Detect which cell encompasses the target text, then output its (x, y) center coordinate. 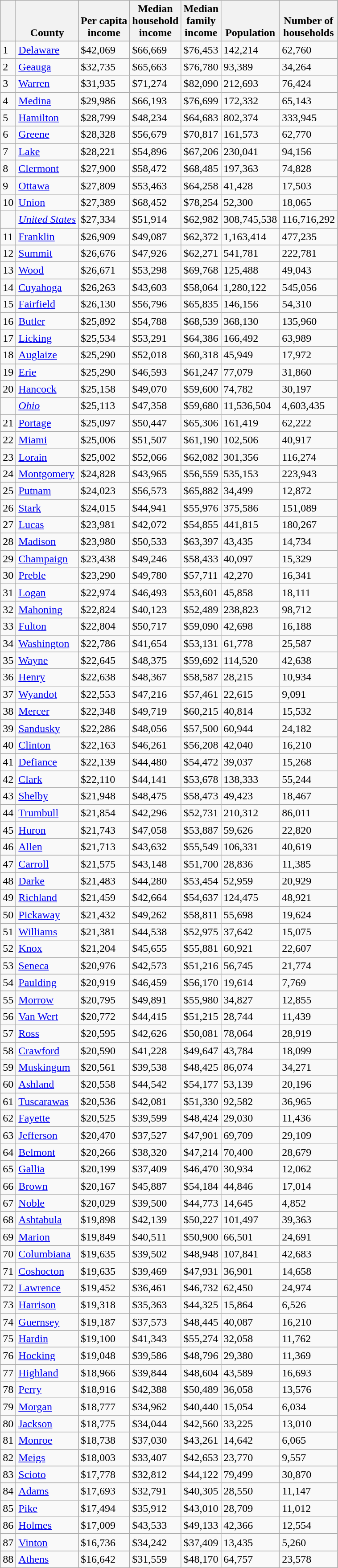
$19,318 (104, 1305)
7 (8, 151)
70 (8, 1254)
$25,534 (104, 338)
16 (8, 321)
$66,669 (155, 50)
$67,206 (201, 151)
17 (8, 338)
61 (8, 1101)
75 (8, 1339)
$49,647 (201, 1050)
37,642 (251, 932)
34,271 (309, 1068)
$65,835 (201, 304)
223,943 (309, 474)
49 (8, 898)
Lorain (47, 457)
$17,778 (104, 1474)
$40,440 (201, 1407)
66 (8, 1186)
37 (8, 694)
98,712 (309, 610)
14 (8, 287)
60 (8, 1085)
$18,777 (104, 1407)
$25,002 (104, 457)
20,196 (309, 1085)
43,589 (251, 1373)
28,550 (251, 1491)
40 (8, 745)
Clermont (47, 168)
19,624 (309, 915)
Montgomery (47, 474)
40,087 (251, 1322)
$22,286 (104, 728)
$48,604 (201, 1373)
$43,261 (201, 1441)
Henry (47, 677)
$50,900 (201, 1237)
62,222 (309, 423)
$51,216 (201, 966)
$52,018 (155, 355)
$21,713 (104, 847)
$27,334 (104, 219)
Madison (47, 542)
$53,887 (201, 830)
$16,642 (104, 1559)
11,369 (309, 1356)
23 (8, 457)
1,280,122 (251, 287)
Ottawa (47, 185)
Washington (47, 643)
$18,775 (104, 1424)
$42,081 (155, 1101)
$56,559 (201, 474)
Cuyahoga (47, 287)
42,040 (251, 745)
35 (8, 660)
92,582 (251, 1101)
$39,844 (155, 1373)
86 (8, 1525)
$49,133 (201, 1525)
65 (8, 1169)
27 (8, 525)
$42,664 (155, 898)
30 (8, 576)
$25,892 (104, 321)
107,841 (251, 1254)
$52,066 (155, 457)
4,603,435 (309, 406)
$43,148 (155, 864)
12,062 (309, 1169)
$53,454 (201, 881)
42,270 (251, 576)
Athens (47, 1559)
20,929 (309, 881)
$54,855 (201, 525)
47 (8, 864)
45,858 (251, 593)
40,814 (251, 711)
$44,941 (155, 508)
34,264 (309, 67)
$34,962 (155, 1407)
Auglaize (47, 355)
Vinton (47, 1542)
Ohio (47, 406)
15,532 (309, 711)
$19,898 (104, 1220)
15,054 (251, 1407)
$49,087 (155, 237)
23,770 (251, 1457)
$56,796 (155, 304)
$54,788 (155, 321)
34,827 (251, 999)
$68,485 (201, 168)
$59,680 (201, 406)
$43,533 (155, 1525)
40,097 (251, 559)
$28,328 (104, 135)
142,214 (251, 50)
Delaware (47, 50)
$20,167 (104, 1186)
16,693 (309, 1373)
94,156 (309, 151)
Stark (47, 508)
$17,693 (104, 1491)
17,503 (309, 185)
$62,372 (201, 237)
$20,595 (104, 1033)
12,872 (309, 491)
82 (8, 1457)
70,400 (251, 1152)
$46,493 (155, 593)
29 (8, 559)
146,156 (251, 304)
$50,081 (201, 1033)
64,757 (251, 1559)
$42,626 (155, 1033)
11,536,504 (251, 406)
$52,731 (201, 813)
Scioto (47, 1474)
44 (8, 813)
40,917 (309, 440)
$20,029 (104, 1203)
$50,447 (155, 423)
$32,735 (104, 67)
$50,533 (155, 542)
Holmes (47, 1525)
$34,044 (155, 1424)
Butler (47, 321)
44,846 (251, 1186)
Wood (47, 270)
Tuscarawas (47, 1101)
$53,463 (155, 185)
$21,948 (104, 796)
$48,170 (201, 1559)
$20,558 (104, 1085)
54 (8, 983)
23,578 (309, 1559)
Mercer (47, 711)
65,143 (309, 101)
$22,348 (104, 711)
69 (8, 1237)
Hocking (47, 1356)
Pickaway (47, 915)
30,870 (309, 1474)
Crawford (47, 1050)
$54,896 (155, 151)
$26,130 (104, 304)
69,709 (251, 1135)
39,363 (309, 1220)
$44,280 (155, 881)
55 (8, 999)
$49,246 (155, 559)
$29,986 (104, 101)
$27,809 (104, 185)
$42,573 (155, 966)
62,770 (309, 135)
$65,663 (155, 67)
$62,082 (201, 457)
$57,500 (201, 728)
$31,935 (104, 84)
Hancock (47, 389)
$48,796 (201, 1356)
$53,131 (201, 643)
$23,438 (104, 559)
$20,919 (104, 983)
$62,982 (201, 219)
$44,122 (201, 1474)
$19,849 (104, 1237)
93,389 (251, 67)
13,576 (309, 1390)
59 (8, 1068)
$66,193 (155, 101)
$53,291 (155, 338)
$37,573 (155, 1322)
$37,527 (155, 1135)
11,147 (309, 1491)
28,836 (251, 864)
36,901 (251, 1271)
$76,453 (201, 50)
32,058 (251, 1339)
7,769 (309, 983)
138,333 (251, 779)
$49,070 (155, 389)
$44,773 (201, 1203)
$40,511 (155, 1237)
$42,069 (104, 50)
$59,600 (201, 389)
12 (8, 254)
Wyandot (47, 694)
17,972 (309, 355)
20 (8, 389)
$54,184 (201, 1186)
$44,415 (155, 1016)
161,573 (251, 135)
Lawrence (47, 1288)
$47,058 (155, 830)
$37,030 (155, 1441)
19,614 (251, 983)
28,679 (309, 1152)
Marion (47, 1237)
36,965 (309, 1101)
$18,916 (104, 1390)
15,268 (309, 762)
84 (8, 1491)
18,099 (309, 1050)
5 (8, 118)
74 (8, 1322)
Ashtabula (47, 1220)
1,163,414 (251, 237)
$19,187 (104, 1322)
62 (8, 1118)
14,645 (251, 1203)
$56,208 (201, 745)
Belmont (47, 1152)
Franklin (47, 237)
$26,909 (104, 237)
Logan (47, 593)
$41,343 (155, 1339)
$25,158 (104, 389)
$58,811 (201, 915)
5,260 (309, 1542)
9 (8, 185)
$21,854 (104, 813)
Carroll (47, 864)
212,693 (251, 84)
42,698 (251, 626)
$36,461 (155, 1288)
$24,015 (104, 508)
63,989 (309, 338)
Muskingum (47, 1068)
802,374 (251, 118)
$48,948 (201, 1254)
$45,655 (155, 949)
$24,023 (104, 491)
$43,965 (155, 474)
$21,575 (104, 864)
24 (8, 474)
53 (8, 966)
14,734 (309, 542)
18,111 (309, 593)
51 (8, 932)
Adams (47, 1491)
45,949 (251, 355)
55,698 (251, 915)
333,945 (309, 118)
42 (8, 779)
$58,473 (201, 796)
116,274 (309, 457)
13,435 (251, 1542)
13 (8, 270)
$25,113 (104, 406)
368,130 (251, 321)
$17,009 (104, 1525)
1 (8, 50)
Guernsey (47, 1322)
$56,679 (155, 135)
49,423 (251, 796)
$62,271 (201, 254)
$55,980 (201, 999)
79 (8, 1407)
66,501 (251, 1237)
Trumbull (47, 813)
Van Wert (47, 1016)
$32,791 (155, 1491)
36,058 (251, 1390)
42,366 (251, 1525)
$59,090 (201, 626)
$48,475 (155, 796)
22,615 (251, 694)
210,312 (251, 813)
$55,976 (201, 508)
$52,975 (201, 932)
40,619 (309, 847)
25,587 (309, 643)
$54,637 (201, 898)
$46,470 (201, 1169)
Geauga (47, 67)
9,091 (309, 694)
161,419 (251, 423)
$51,330 (201, 1101)
6,034 (309, 1407)
2 (8, 67)
13,010 (309, 1424)
308,745,538 (251, 219)
$23,980 (104, 542)
Gallia (47, 1169)
$22,163 (104, 745)
Preble (47, 576)
$21,204 (104, 949)
41,428 (251, 185)
$38,320 (155, 1152)
22,607 (309, 949)
Erie (47, 372)
Perry (47, 1390)
$32,812 (155, 1474)
74,782 (251, 389)
$49,891 (155, 999)
$40,123 (155, 610)
$21,743 (104, 830)
Ashland (47, 1085)
$54,177 (201, 1085)
114,520 (251, 660)
$60,215 (201, 711)
$51,914 (155, 219)
12,855 (309, 999)
81 (8, 1441)
$20,561 (104, 1068)
$64,386 (201, 338)
11,436 (309, 1118)
Licking (47, 338)
11 (8, 237)
$48,056 (155, 728)
$33,407 (155, 1457)
$53,601 (201, 593)
$49,262 (155, 915)
$76,699 (201, 101)
4 (8, 101)
26 (8, 508)
$44,538 (155, 932)
43,784 (251, 1050)
$58,587 (201, 677)
477,235 (309, 237)
238,823 (251, 610)
$22,638 (104, 677)
$16,736 (104, 1542)
18,467 (309, 796)
$49,780 (155, 576)
$44,141 (155, 779)
$47,931 (201, 1271)
$25,006 (104, 440)
$47,216 (155, 694)
Brown (47, 1186)
72 (8, 1288)
86,011 (309, 813)
52,300 (251, 202)
64 (8, 1152)
$23,290 (104, 576)
67 (8, 1203)
33 (8, 626)
$58,433 (201, 559)
31,860 (309, 372)
$65,882 (201, 491)
52 (8, 949)
30,197 (309, 389)
$45,887 (155, 1186)
6,526 (309, 1305)
124,475 (251, 898)
$22,110 (104, 779)
$22,974 (104, 593)
$42,388 (155, 1390)
$46,261 (155, 745)
$50,227 (201, 1220)
59,626 (251, 830)
Clark (47, 779)
$35,363 (155, 1305)
62,450 (251, 1288)
24,974 (309, 1288)
15,329 (309, 559)
$43,010 (201, 1508)
$48,375 (155, 660)
$78,254 (201, 202)
11,385 (309, 864)
28,215 (251, 677)
50 (8, 915)
28,709 (251, 1508)
Monroe (47, 1441)
$47,214 (201, 1152)
$71,274 (155, 84)
$20,470 (104, 1135)
18 (8, 355)
$20,976 (104, 966)
56 (8, 1016)
Darke (47, 881)
77,079 (251, 372)
$70,817 (201, 135)
56,745 (251, 966)
County (47, 21)
11,762 (309, 1339)
52,959 (251, 881)
10 (8, 202)
Morgan (47, 1407)
$20,266 (104, 1152)
Population (251, 21)
$51,700 (201, 864)
$42,296 (155, 813)
Sandusky (47, 728)
151,089 (309, 508)
58 (8, 1050)
$48,234 (155, 118)
$39,599 (155, 1118)
Per capitaincome (104, 21)
545,056 (309, 287)
$19,452 (104, 1288)
$51,215 (201, 1016)
54,310 (309, 304)
71 (8, 1271)
Williams (47, 932)
$21,459 (104, 898)
United States (47, 219)
$42,653 (201, 1457)
$44,325 (201, 1305)
$53,678 (201, 779)
535,153 (251, 474)
Pike (47, 1508)
25 (8, 491)
4,852 (309, 1203)
48 (8, 881)
28,744 (251, 1016)
$42,560 (201, 1424)
Medianhouseholdincome (155, 21)
541,781 (251, 254)
60,944 (251, 728)
Huron (47, 830)
$22,786 (104, 643)
34,499 (251, 491)
222,781 (309, 254)
$26,263 (104, 287)
Wayne (47, 660)
11,439 (309, 1016)
Champaign (47, 559)
Fulton (47, 626)
Medianfamilyincome (201, 21)
21,774 (309, 966)
Greene (47, 135)
83 (8, 1474)
$23,981 (104, 525)
$19,100 (104, 1339)
197,363 (251, 168)
$49,719 (155, 711)
Ross (47, 1033)
$47,926 (155, 254)
31 (8, 593)
9,557 (309, 1457)
116,716,292 (309, 219)
17,014 (309, 1186)
$44,480 (155, 762)
106,331 (251, 847)
$63,397 (201, 542)
375,586 (251, 508)
16,341 (309, 576)
39,037 (251, 762)
$44,542 (155, 1085)
Medina (47, 101)
$48,367 (155, 677)
$28,221 (104, 151)
74,828 (309, 168)
Summit (47, 254)
88 (8, 1559)
$48,445 (201, 1322)
$56,170 (201, 983)
15,864 (251, 1305)
$64,258 (201, 185)
$21,381 (104, 932)
60,921 (251, 949)
$26,671 (104, 270)
Fayette (47, 1118)
76,424 (309, 84)
Seneca (47, 966)
$39,586 (155, 1356)
22,820 (309, 830)
$46,732 (201, 1288)
$47,901 (201, 1135)
$40,305 (201, 1491)
$39,538 (155, 1068)
Jackson (47, 1424)
3 (8, 84)
$20,199 (104, 1169)
$69,768 (201, 270)
Lucas (47, 525)
$21,483 (104, 881)
$20,590 (104, 1050)
11,012 (309, 1508)
$27,389 (104, 202)
Knox (47, 949)
$43,632 (155, 847)
$48,424 (201, 1118)
$48,425 (201, 1068)
78 (8, 1390)
30,934 (251, 1169)
$61,190 (201, 440)
86,074 (251, 1068)
$43,603 (155, 287)
80 (8, 1424)
61,778 (251, 643)
Hardin (47, 1339)
$52,489 (201, 610)
39 (8, 728)
$18,738 (104, 1441)
28 (8, 542)
24,691 (309, 1237)
63 (8, 1135)
55,244 (309, 779)
12,554 (309, 1525)
77 (8, 1373)
$39,502 (155, 1254)
Meigs (47, 1457)
$22,804 (104, 626)
$57,461 (201, 694)
$58,064 (201, 287)
6 (8, 135)
$35,912 (155, 1508)
$21,432 (104, 915)
45 (8, 830)
$20,772 (104, 1016)
78,064 (251, 1033)
Number ofhouseholds (309, 21)
68 (8, 1220)
$22,139 (104, 762)
$54,472 (201, 762)
14,658 (309, 1271)
8 (8, 168)
22 (8, 440)
10,934 (309, 677)
Putnam (47, 491)
76 (8, 1356)
$61,247 (201, 372)
441,815 (251, 525)
$50,489 (201, 1390)
135,960 (309, 321)
$42,072 (155, 525)
73 (8, 1305)
$82,090 (201, 84)
34 (8, 643)
$25,097 (104, 423)
Warren (47, 84)
24,182 (309, 728)
172,332 (251, 101)
$59,692 (201, 660)
85 (8, 1508)
301,356 (251, 457)
36 (8, 677)
$18,003 (104, 1457)
Coshocton (47, 1271)
14,642 (251, 1441)
Harrison (47, 1305)
32 (8, 610)
29,380 (251, 1356)
Columbiana (47, 1254)
Shelby (47, 796)
$22,824 (104, 610)
$58,472 (155, 168)
$55,274 (201, 1339)
Clinton (47, 745)
18,065 (309, 202)
$57,711 (201, 576)
Morrow (47, 999)
38 (8, 711)
$47,358 (155, 406)
Highland (47, 1373)
29,030 (251, 1118)
21 (8, 423)
$41,654 (155, 643)
$46,459 (155, 983)
$41,228 (155, 1050)
102,506 (251, 440)
Lake (47, 151)
15,075 (309, 932)
230,041 (251, 151)
Defiance (47, 762)
$68,452 (155, 202)
46 (8, 847)
166,492 (251, 338)
$46,593 (155, 372)
$64,683 (201, 118)
6,065 (309, 1441)
53,139 (251, 1085)
$34,242 (155, 1542)
$39,500 (155, 1203)
101,497 (251, 1220)
29,109 (309, 1135)
$28,799 (104, 118)
Portage (47, 423)
Fairfield (47, 304)
19 (8, 372)
$20,525 (104, 1118)
79,499 (251, 1474)
$20,536 (104, 1101)
$20,795 (104, 999)
180,267 (309, 525)
$31,559 (155, 1559)
$60,318 (201, 355)
$27,900 (104, 168)
Noble (47, 1203)
62,760 (309, 50)
33,225 (251, 1424)
Jefferson (47, 1135)
$76,780 (201, 67)
43,435 (251, 542)
42,683 (309, 1254)
$22,553 (104, 694)
Union (47, 202)
16,188 (309, 626)
28,919 (309, 1033)
$19,048 (104, 1356)
Richland (47, 898)
$39,469 (155, 1271)
125,488 (251, 270)
$55,881 (201, 949)
$24,828 (104, 474)
$50,717 (155, 626)
$55,549 (201, 847)
57 (8, 1033)
$53,298 (155, 270)
$22,645 (104, 660)
Allen (47, 847)
$42,139 (155, 1220)
$51,507 (155, 440)
$65,306 (201, 423)
Paulding (47, 983)
87 (8, 1542)
48,921 (309, 898)
15 (8, 304)
42,638 (309, 660)
$26,676 (104, 254)
43 (8, 796)
Mahoning (47, 610)
$68,539 (201, 321)
41 (8, 762)
49,043 (309, 270)
$18,966 (104, 1373)
Miami (47, 440)
$17,494 (104, 1508)
$56,573 (155, 491)
Hamilton (47, 118)
